Capture the cell that displays the provided text and extract its [X, Y] central coordinate. 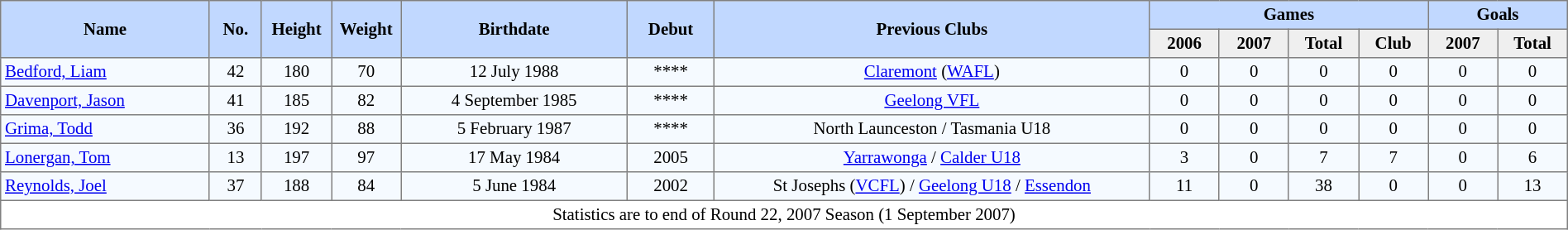
Bedford, Liam [106, 72]
185 [296, 100]
88 [366, 129]
Weight [366, 30]
Goals [1499, 15]
2002 [670, 186]
Debut [670, 30]
Claremont (WAFL) [932, 72]
Grima, Todd [106, 129]
37 [235, 186]
12 July 1988 [514, 72]
36 [235, 129]
17 May 1984 [514, 157]
Club [1394, 43]
42 [235, 72]
2005 [670, 157]
6 [1532, 157]
Statistics are to end of Round 22, 2007 Season (1 September 2007) [784, 214]
197 [296, 157]
180 [296, 72]
2006 [1184, 43]
11 [1184, 186]
188 [296, 186]
97 [366, 157]
Geelong VFL [932, 100]
St Josephs (VCFL) / Geelong U18 / Essendon [932, 186]
Name [106, 30]
Birthdate [514, 30]
No. [235, 30]
Davenport, Jason [106, 100]
North Launceston / Tasmania U18 [932, 129]
82 [366, 100]
192 [296, 129]
70 [366, 72]
84 [366, 186]
3 [1184, 157]
Games [1288, 15]
4 September 1985 [514, 100]
Reynolds, Joel [106, 186]
Yarrawonga / Calder U18 [932, 157]
5 June 1984 [514, 186]
Previous Clubs [932, 30]
Height [296, 30]
Lonergan, Tom [106, 157]
41 [235, 100]
38 [1323, 186]
5 February 1987 [514, 129]
